Return [X, Y] of the center of cell containing provided text 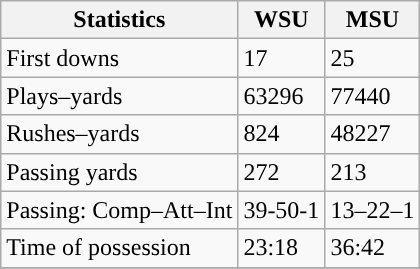
17 [282, 58]
Rushes–yards [120, 134]
39-50-1 [282, 210]
25 [372, 58]
824 [282, 134]
Passing yards [120, 172]
First downs [120, 58]
Statistics [120, 20]
23:18 [282, 248]
MSU [372, 20]
Plays–yards [120, 96]
Passing: Comp–Att–Int [120, 210]
213 [372, 172]
36:42 [372, 248]
Time of possession [120, 248]
272 [282, 172]
WSU [282, 20]
48227 [372, 134]
63296 [282, 96]
13–22–1 [372, 210]
77440 [372, 96]
